From the cell containing the given text, extract its center point as (x, y) coordinate. 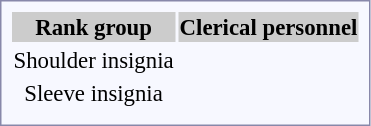
Rank group (94, 27)
Shoulder insignia (94, 60)
Sleeve insignia (94, 93)
Clerical personnel (268, 27)
